Return (X, Y) of the center of cell containing provided text 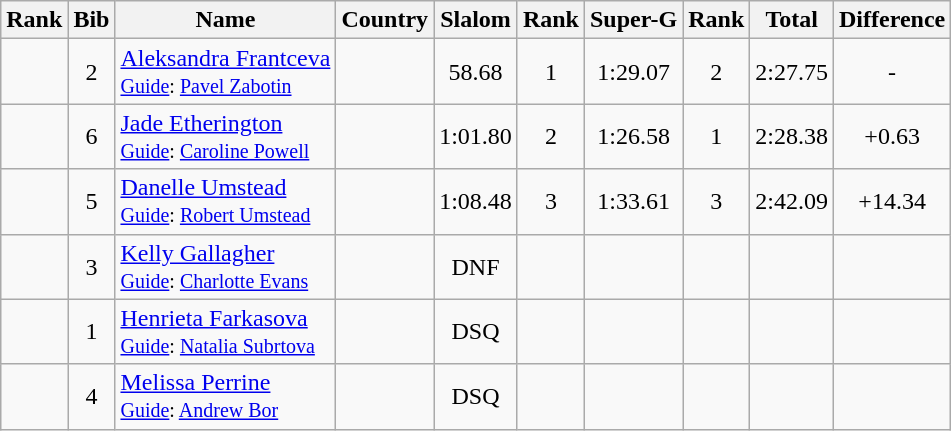
Kelly GallagherGuide: Charlotte Evans (226, 266)
1:29.07 (633, 72)
+14.34 (892, 202)
4 (92, 396)
Bib (92, 20)
5 (92, 202)
2:42.09 (792, 202)
Country (385, 20)
2:28.38 (792, 136)
Difference (892, 20)
1:33.61 (633, 202)
58.68 (476, 72)
1:08.48 (476, 202)
Aleksandra FrantcevaGuide: Pavel Zabotin (226, 72)
Jade EtheringtonGuide: Caroline Powell (226, 136)
Melissa PerrineGuide: Andrew Bor (226, 396)
1:01.80 (476, 136)
2:27.75 (792, 72)
+0.63 (892, 136)
Total (792, 20)
Super-G (633, 20)
1:26.58 (633, 136)
6 (92, 136)
Name (226, 20)
Henrieta FarkasovaGuide: Natalia Subrtova (226, 332)
Slalom (476, 20)
DNF (476, 266)
Danelle UmsteadGuide: Robert Umstead (226, 202)
- (892, 72)
